Capture the cell that displays the provided text and extract its (X, Y) central coordinate. 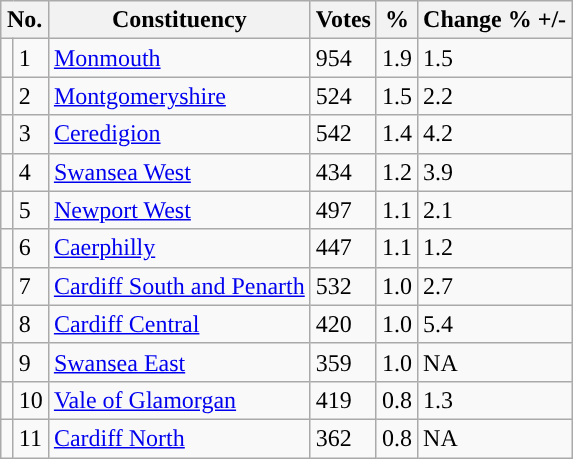
1.9 (396, 58)
Vale of Glamorgan (179, 400)
419 (343, 400)
5.4 (495, 324)
542 (343, 134)
497 (343, 210)
No. (25, 20)
5 (30, 210)
2.2 (495, 96)
Cardiff South and Penarth (179, 286)
Swansea West (179, 172)
7 (30, 286)
359 (343, 362)
Montgomeryshire (179, 96)
Constituency (179, 20)
10 (30, 400)
954 (343, 58)
420 (343, 324)
9 (30, 362)
2.7 (495, 286)
11 (30, 438)
Caerphilly (179, 248)
4.2 (495, 134)
6 (30, 248)
Votes (343, 20)
Ceredigion (179, 134)
8 (30, 324)
1 (30, 58)
3 (30, 134)
Swansea East (179, 362)
524 (343, 96)
434 (343, 172)
532 (343, 286)
Monmouth (179, 58)
447 (343, 248)
1.3 (495, 400)
Cardiff North (179, 438)
% (396, 20)
362 (343, 438)
Newport West (179, 210)
3.9 (495, 172)
2 (30, 96)
2.1 (495, 210)
1.4 (396, 134)
4 (30, 172)
Cardiff Central (179, 324)
Change % +/- (495, 20)
